Find where the given text appears and provide that cell's center as (x, y) coordinate. 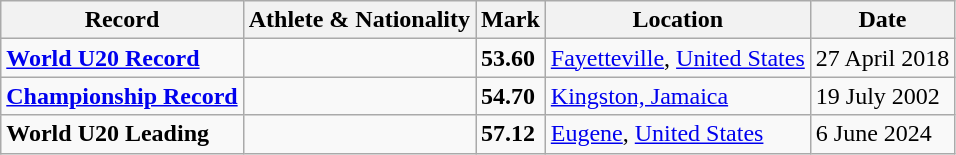
6 June 2024 (882, 134)
World U20 Leading (122, 134)
Athlete & Nationality (359, 20)
57.12 (511, 134)
Kingston, Jamaica (678, 96)
Mark (511, 20)
Eugene, United States (678, 134)
Championship Record (122, 96)
Record (122, 20)
53.60 (511, 58)
Fayetteville, United States (678, 58)
World U20 Record (122, 58)
Date (882, 20)
54.70 (511, 96)
19 July 2002 (882, 96)
27 April 2018 (882, 58)
Location (678, 20)
